Provide the (x, y) coordinate of the cell's center where the given text is located.  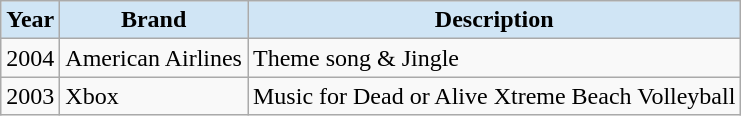
Year (30, 20)
2003 (30, 96)
Xbox (154, 96)
Description (494, 20)
American Airlines (154, 58)
Theme song & Jingle (494, 58)
2004 (30, 58)
Music for Dead or Alive Xtreme Beach Volleyball (494, 96)
Brand (154, 20)
